Return the [X, Y] coordinate for the center point of the cell that contains the specified text.  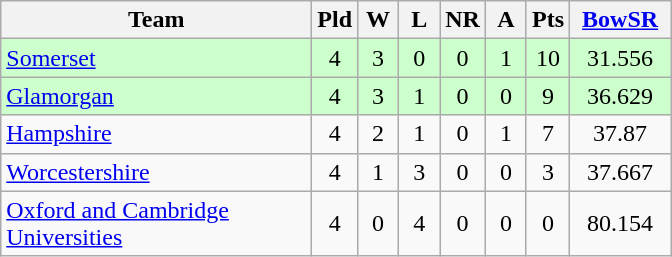
80.154 [620, 224]
31.556 [620, 58]
37.667 [620, 172]
NR [463, 20]
Hampshire [156, 134]
Team [156, 20]
A [506, 20]
W [378, 20]
BowSR [620, 20]
Somerset [156, 58]
Worcestershire [156, 172]
2 [378, 134]
36.629 [620, 96]
L [420, 20]
Glamorgan [156, 96]
Pld [335, 20]
Pts [548, 20]
Oxford and Cambridge Universities [156, 224]
10 [548, 58]
9 [548, 96]
7 [548, 134]
37.87 [620, 134]
